From the cell containing the given text, extract its center point as [x, y] coordinate. 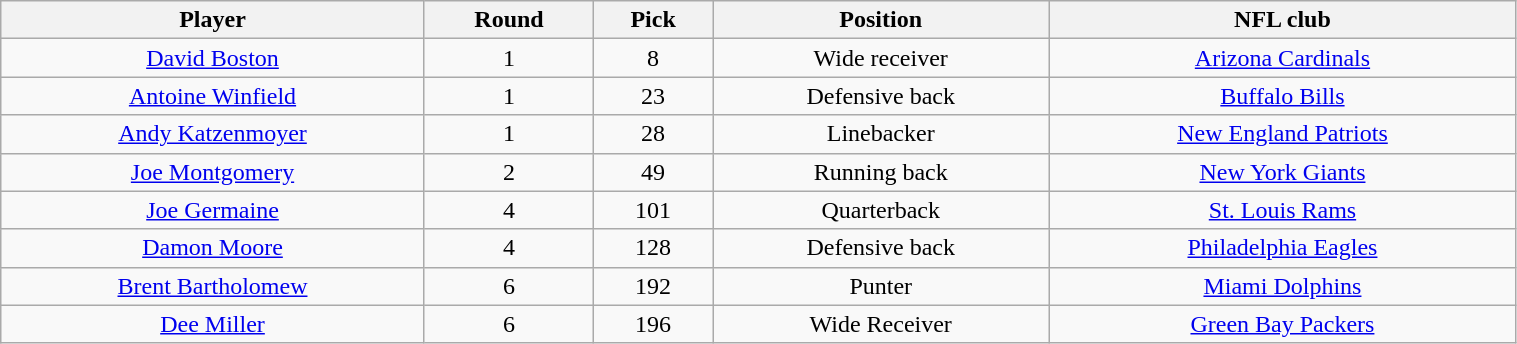
Antoine Winfield [213, 96]
New York Giants [1282, 172]
Linebacker [881, 134]
Player [213, 20]
Punter [881, 286]
Wide receiver [881, 58]
St. Louis Rams [1282, 210]
Miami Dolphins [1282, 286]
128 [654, 248]
New England Patriots [1282, 134]
196 [654, 324]
Pick [654, 20]
Wide Receiver [881, 324]
Green Bay Packers [1282, 324]
Joe Montgomery [213, 172]
192 [654, 286]
Quarterback [881, 210]
Running back [881, 172]
101 [654, 210]
Buffalo Bills [1282, 96]
Brent Bartholomew [213, 286]
49 [654, 172]
28 [654, 134]
2 [508, 172]
Joe Germaine [213, 210]
Dee Miller [213, 324]
David Boston [213, 58]
Philadelphia Eagles [1282, 248]
Arizona Cardinals [1282, 58]
8 [654, 58]
Andy Katzenmoyer [213, 134]
23 [654, 96]
Damon Moore [213, 248]
Round [508, 20]
NFL club [1282, 20]
Position [881, 20]
